Output the [X, Y] coordinate of the center of the cell containing the given text.  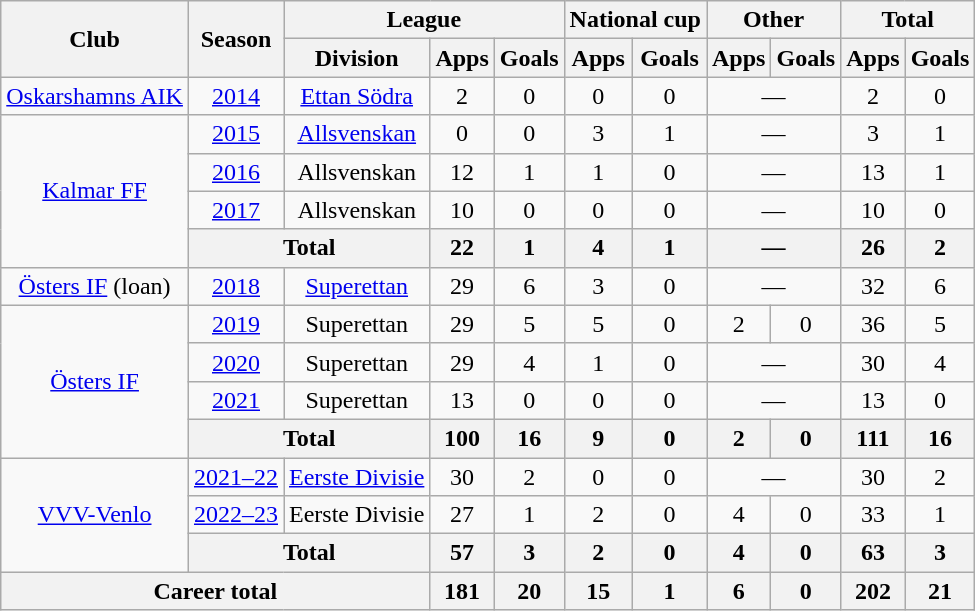
VVV-Venlo [95, 515]
National cup [635, 20]
20 [529, 591]
Östers IF (loan) [95, 286]
2021 [236, 400]
21 [940, 591]
Ettan Södra [357, 96]
2021–22 [236, 477]
Kalmar FF [95, 191]
202 [873, 591]
2019 [236, 324]
Division [357, 58]
26 [873, 248]
9 [598, 438]
33 [873, 515]
Club [95, 39]
22 [462, 248]
27 [462, 515]
2017 [236, 210]
League [424, 20]
111 [873, 438]
57 [462, 553]
36 [873, 324]
2018 [236, 286]
32 [873, 286]
181 [462, 591]
12 [462, 172]
Other [773, 20]
Östers IF [95, 381]
Season [236, 39]
2015 [236, 134]
Oskarshamns AIK [95, 96]
Career total [216, 591]
2020 [236, 362]
100 [462, 438]
2014 [236, 96]
2022–23 [236, 515]
63 [873, 553]
2016 [236, 172]
15 [598, 591]
